Capture the cell that displays the provided text and extract its [X, Y] central coordinate. 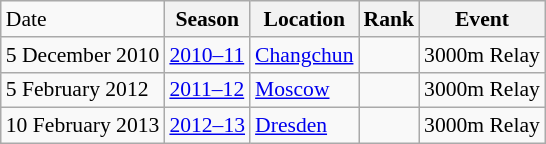
2012–13 [207, 126]
Season [207, 19]
Dresden [304, 126]
Date [83, 19]
2010–11 [207, 55]
5 February 2012 [83, 90]
Moscow [304, 90]
Changchun [304, 55]
5 December 2010 [83, 55]
2011–12 [207, 90]
Location [304, 19]
10 February 2013 [83, 126]
Rank [388, 19]
Event [482, 19]
